Find where the given text appears and provide that cell's center as [X, Y] coordinate. 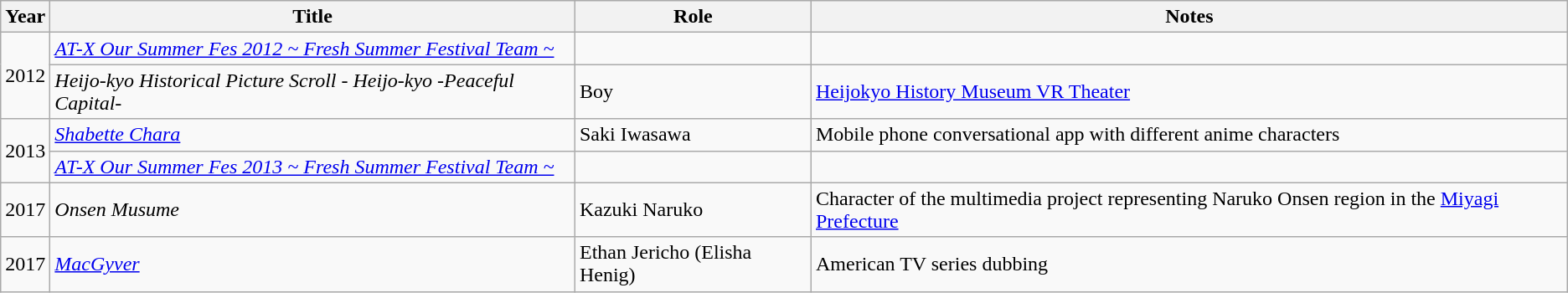
AT-X Our Summer Fes 2012 ~ Fresh Summer Festival Team ~ [313, 49]
2013 [25, 151]
Ethan Jericho (Elisha Henig) [693, 265]
Character of the multimedia project representing Naruko Onsen region in the Miyagi Prefecture [1189, 209]
MacGyver [313, 265]
Kazuki Naruko [693, 209]
Notes [1189, 17]
Title [313, 17]
Mobile phone conversational app with different anime characters [1189, 135]
American TV series dubbing [1189, 265]
Shabette Chara [313, 135]
Heijokyo History Museum VR Theater [1189, 92]
2012 [25, 75]
AT-X Our Summer Fes 2013 ~ Fresh Summer Festival Team ~ [313, 167]
Role [693, 17]
Onsen Musume [313, 209]
Boy [693, 92]
Saki Iwasawa [693, 135]
Heijo-kyo Historical Picture Scroll - Heijo-kyo -Peaceful Capital- [313, 92]
Year [25, 17]
